From the cell containing the given text, extract its center point as [X, Y] coordinate. 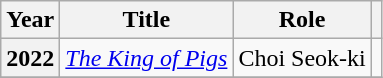
Role [302, 20]
Choi Seok-ki [302, 58]
Year [30, 20]
Title [146, 20]
2022 [30, 58]
The King of Pigs [146, 58]
